Find where the given text appears and provide that cell's center as [x, y] coordinate. 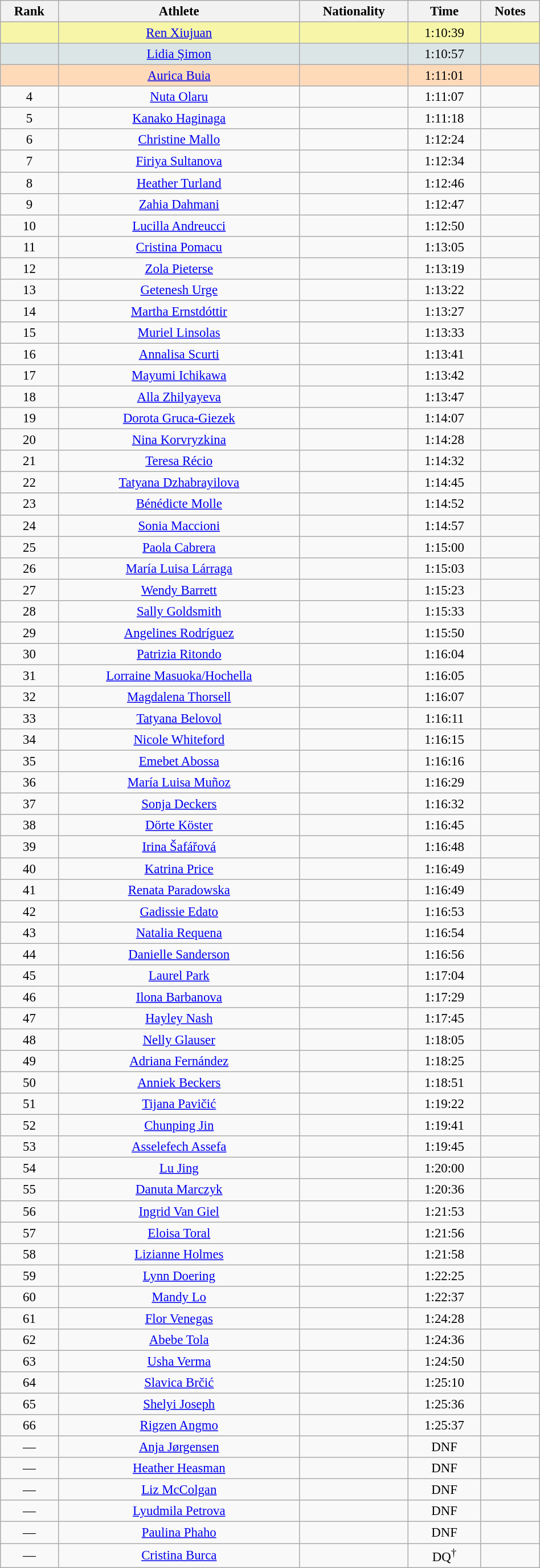
45 [30, 976]
1:19:22 [444, 1104]
Katrina Price [179, 869]
12 [30, 268]
Asselefech Assefa [179, 1147]
1:16:53 [444, 911]
17 [30, 376]
13 [30, 290]
Danuta Marczyk [179, 1190]
1:13:27 [444, 311]
Ingrid Van Giel [179, 1211]
29 [30, 633]
56 [30, 1211]
63 [30, 1361]
Ren Xiujuan [179, 33]
20 [30, 440]
36 [30, 783]
60 [30, 1297]
22 [30, 483]
1:21:58 [444, 1254]
Lynn Doering [179, 1276]
1:17:29 [444, 997]
23 [30, 504]
35 [30, 761]
1:16:56 [444, 954]
1:16:11 [444, 719]
Nina Korvryzkina [179, 440]
55 [30, 1190]
Getenesh Urge [179, 290]
Nicole Whiteford [179, 740]
Gadissie Edato [179, 911]
65 [30, 1404]
Teresa Récio [179, 461]
1:11:01 [444, 76]
53 [30, 1147]
Tijana Pavičić [179, 1104]
7 [30, 161]
Christine Mallo [179, 140]
1:13:41 [444, 354]
Shelyi Joseph [179, 1404]
1:20:36 [444, 1190]
Paola Cabrera [179, 547]
Liz McColgan [179, 1490]
6 [30, 140]
58 [30, 1254]
1:18:25 [444, 1061]
61 [30, 1318]
Heather Turland [179, 183]
1:14:07 [444, 418]
1:14:57 [444, 526]
64 [30, 1383]
14 [30, 311]
40 [30, 869]
DQ† [444, 1555]
Nationality [354, 11]
25 [30, 547]
1:17:45 [444, 1019]
Cristina Pomacu [179, 247]
43 [30, 932]
Renata Paradowska [179, 890]
1:15:00 [444, 547]
Ilona Barbanova [179, 997]
1:13:42 [444, 376]
Rigzen Angmo [179, 1426]
49 [30, 1061]
1:25:36 [444, 1404]
18 [30, 397]
24 [30, 526]
48 [30, 1040]
1:14:52 [444, 504]
1:21:53 [444, 1211]
Lidia Șimon [179, 54]
1:18:51 [444, 1083]
Eloisa Toral [179, 1233]
Lucilla Andreucci [179, 226]
52 [30, 1126]
1:17:04 [444, 976]
57 [30, 1233]
Time [444, 11]
Abebe Tola [179, 1340]
Laurel Park [179, 976]
1:15:23 [444, 590]
Adriana Fernández [179, 1061]
9 [30, 204]
Paulina Phaho [179, 1533]
1:13:19 [444, 268]
Anja Jørgensen [179, 1447]
1:16:29 [444, 783]
Aurica Buia [179, 76]
16 [30, 354]
1:14:28 [444, 440]
54 [30, 1168]
32 [30, 697]
Bénédicte Molle [179, 504]
50 [30, 1083]
Lyudmila Petrova [179, 1511]
10 [30, 226]
37 [30, 804]
39 [30, 847]
1:13:22 [444, 290]
1:11:18 [444, 119]
Notes [510, 11]
33 [30, 719]
1:25:37 [444, 1426]
Heather Heasman [179, 1468]
Sonia Maccioni [179, 526]
Lizianne Holmes [179, 1254]
Rank [30, 11]
Dörte Köster [179, 826]
47 [30, 1019]
Muriel Linsolas [179, 333]
1:14:32 [444, 461]
1:25:10 [444, 1383]
Nuta Olaru [179, 97]
1:21:56 [444, 1233]
1:16:16 [444, 761]
María Luisa Muñoz [179, 783]
27 [30, 590]
Lu Jing [179, 1168]
Sally Goldsmith [179, 612]
59 [30, 1276]
19 [30, 418]
1:16:15 [444, 740]
Athlete [179, 11]
5 [30, 119]
Dorota Gruca-Giezek [179, 418]
1:14:45 [444, 483]
15 [30, 333]
1:15:03 [444, 568]
1:24:36 [444, 1340]
Usha Verma [179, 1361]
Cristina Burca [179, 1555]
1:18:05 [444, 1040]
Mayumi Ichikawa [179, 376]
44 [30, 954]
1:12:46 [444, 183]
Flor Venegas [179, 1318]
Tatyana Belovol [179, 719]
66 [30, 1426]
Emebet Abossa [179, 761]
38 [30, 826]
Irina Šafářová [179, 847]
Mandy Lo [179, 1297]
1:22:37 [444, 1297]
1:16:32 [444, 804]
11 [30, 247]
Martha Ernstdóttir [179, 311]
8 [30, 183]
1:16:54 [444, 932]
Anniek Beckers [179, 1083]
1:12:34 [444, 161]
1:19:41 [444, 1126]
Wendy Barrett [179, 590]
Tatyana Dzhabrayilova [179, 483]
Sonja Deckers [179, 804]
1:16:05 [444, 675]
Hayley Nash [179, 1019]
26 [30, 568]
1:15:50 [444, 633]
Chunping Jin [179, 1126]
1:13:33 [444, 333]
Alla Zhilyayeva [179, 397]
Slavica Brčić [179, 1383]
Natalia Requena [179, 932]
42 [30, 911]
1:12:50 [444, 226]
Angelines Rodríguez [179, 633]
1:10:57 [444, 54]
1:10:39 [444, 33]
Zahia Dahmani [179, 204]
1:15:33 [444, 612]
1:16:48 [444, 847]
1:16:07 [444, 697]
1:22:25 [444, 1276]
Firiya Sultanova [179, 161]
Patrizia Ritondo [179, 654]
1:12:24 [444, 140]
1:11:07 [444, 97]
21 [30, 461]
Kanako Haginaga [179, 119]
Annalisa Scurti [179, 354]
Nelly Glauser [179, 1040]
Magdalena Thorsell [179, 697]
1:24:50 [444, 1361]
4 [30, 97]
1:16:04 [444, 654]
31 [30, 675]
1:13:47 [444, 397]
30 [30, 654]
Danielle Sanderson [179, 954]
María Luisa Lárraga [179, 568]
62 [30, 1340]
Zola Pieterse [179, 268]
1:24:28 [444, 1318]
1:20:00 [444, 1168]
1:16:45 [444, 826]
46 [30, 997]
51 [30, 1104]
1:19:45 [444, 1147]
28 [30, 612]
41 [30, 890]
1:12:47 [444, 204]
34 [30, 740]
Lorraine Masuoka/Hochella [179, 675]
1:13:05 [444, 247]
